Return the [X, Y] coordinate for the center point of the cell that contains the specified text.  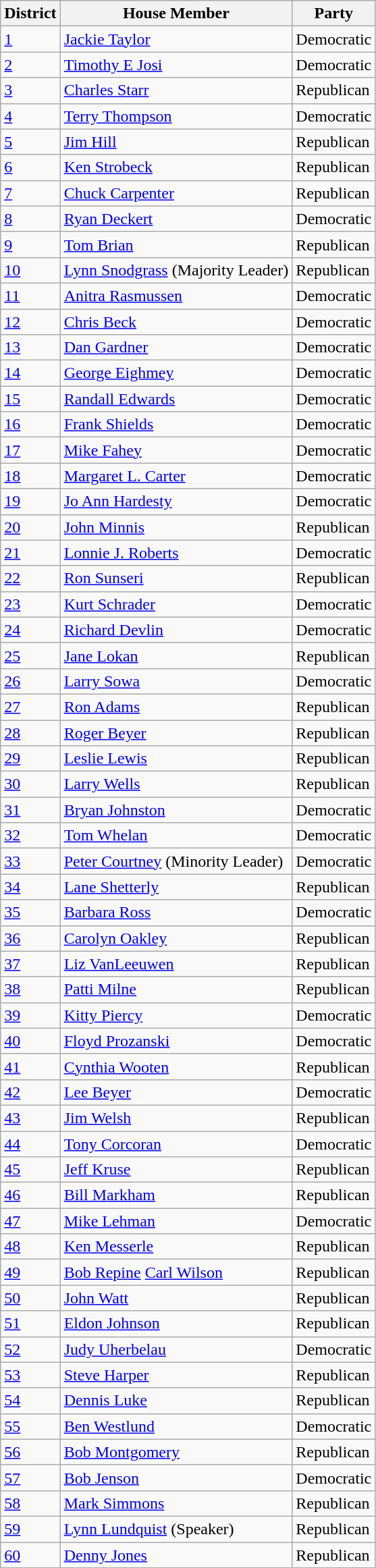
10 [30, 270]
25 [30, 655]
5 [30, 142]
Roger Beyer [176, 732]
Barbara Ross [176, 913]
Liz VanLeeuwen [176, 964]
40 [30, 1041]
Lee Beyer [176, 1092]
Lane Shetterly [176, 887]
Lynn Lundquist (Speaker) [176, 1529]
Cynthia Wooten [176, 1066]
Patti Milne [176, 990]
Lonnie J. Roberts [176, 553]
14 [30, 373]
4 [30, 116]
21 [30, 553]
44 [30, 1144]
16 [30, 425]
Larry Wells [176, 784]
37 [30, 964]
9 [30, 244]
13 [30, 348]
27 [30, 707]
38 [30, 990]
Chris Beck [176, 322]
35 [30, 913]
Terry Thompson [176, 116]
7 [30, 193]
Tom Whelan [176, 836]
48 [30, 1247]
54 [30, 1401]
Jim Hill [176, 142]
Timothy E Josi [176, 65]
31 [30, 810]
24 [30, 630]
47 [30, 1221]
49 [30, 1272]
Bob Jenson [176, 1478]
Steve Harper [176, 1375]
Floyd Prozanski [176, 1041]
56 [30, 1452]
Ryan Deckert [176, 219]
Ken Strobeck [176, 167]
58 [30, 1503]
Dennis Luke [176, 1401]
Carolyn Oakley [176, 938]
2 [30, 65]
Ron Adams [176, 707]
Kurt Schrader [176, 604]
Leslie Lewis [176, 759]
Margaret L. Carter [176, 476]
John Watt [176, 1298]
Bob Montgomery [176, 1452]
Peter Courtney (Minority Leader) [176, 861]
42 [30, 1092]
Anitra Rasmussen [176, 296]
Bryan Johnston [176, 810]
22 [30, 578]
53 [30, 1375]
Chuck Carpenter [176, 193]
15 [30, 399]
28 [30, 732]
John Minnis [176, 527]
Lynn Snodgrass (Majority Leader) [176, 270]
Ron Sunseri [176, 578]
Ken Messerle [176, 1247]
Richard Devlin [176, 630]
Kitty Piercy [176, 1015]
Eldon Johnson [176, 1324]
Mike Lehman [176, 1221]
8 [30, 219]
Party [333, 13]
Jo Ann Hardesty [176, 502]
36 [30, 938]
6 [30, 167]
32 [30, 836]
60 [30, 1555]
House Member [176, 13]
50 [30, 1298]
Tony Corcoran [176, 1144]
Jim Welsh [176, 1118]
Ben Westlund [176, 1426]
Dan Gardner [176, 348]
51 [30, 1324]
District [30, 13]
17 [30, 450]
20 [30, 527]
19 [30, 502]
Jane Lokan [176, 655]
55 [30, 1426]
23 [30, 604]
52 [30, 1349]
11 [30, 296]
Judy Uherbelau [176, 1349]
Bob Repine Carl Wilson [176, 1272]
Jackie Taylor [176, 39]
33 [30, 861]
26 [30, 681]
Charles Starr [176, 90]
18 [30, 476]
Tom Brian [176, 244]
59 [30, 1529]
46 [30, 1195]
Denny Jones [176, 1555]
Larry Sowa [176, 681]
Bill Markham [176, 1195]
57 [30, 1478]
34 [30, 887]
43 [30, 1118]
45 [30, 1170]
1 [30, 39]
Randall Edwards [176, 399]
29 [30, 759]
Frank Shields [176, 425]
12 [30, 322]
41 [30, 1066]
Mark Simmons [176, 1503]
Jeff Kruse [176, 1170]
George Eighmey [176, 373]
Mike Fahey [176, 450]
3 [30, 90]
30 [30, 784]
39 [30, 1015]
